Find where the given text appears and provide that cell's center as (X, Y) coordinate. 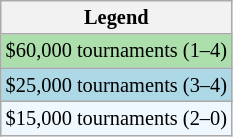
$15,000 tournaments (2–0) (116, 118)
$25,000 tournaments (3–4) (116, 85)
$60,000 tournaments (1–4) (116, 51)
Legend (116, 17)
